Pinpoint the cell where the given text exists, returning its (X, Y) midpoint coordinate. 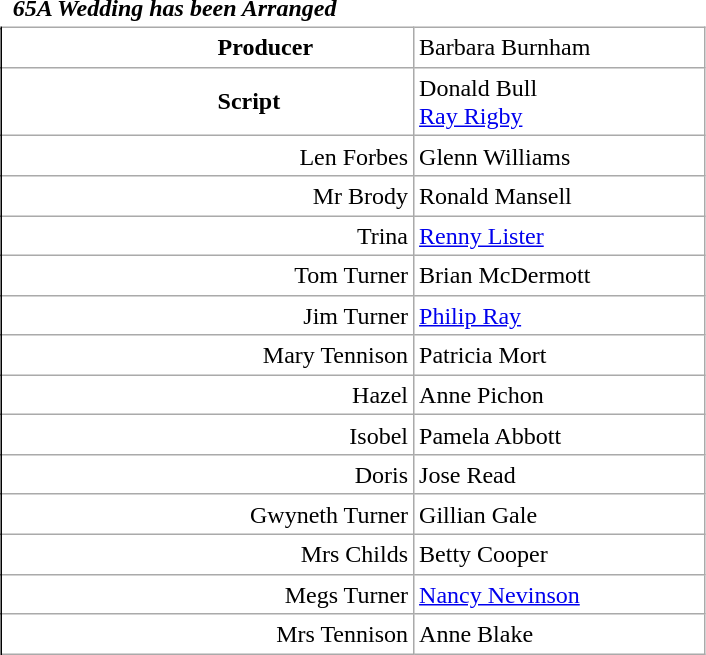
Jim Turner (208, 315)
Ronald Mansell (560, 196)
Script (208, 102)
Anne Blake (560, 634)
Nancy Nevinson (560, 594)
Philip Ray (560, 315)
Barbara Burnham (560, 47)
Gwyneth Turner (208, 514)
Renny Lister (560, 236)
Doris (208, 475)
Betty Cooper (560, 554)
Len Forbes (208, 156)
Brian McDermott (560, 275)
Mary Tennison (208, 355)
Jose Read (560, 475)
Tom Turner (208, 275)
Isobel (208, 435)
Megs Turner (208, 594)
Trina (208, 236)
Anne Pichon (560, 395)
Mrs Childs (208, 554)
Mr Brody (208, 196)
Pamela Abbott (560, 435)
Glenn Williams (560, 156)
Producer (208, 47)
Donald BullRay Rigby (560, 102)
Gillian Gale (560, 514)
Patricia Mort (560, 355)
Mrs Tennison (208, 634)
Hazel (208, 395)
